Capture the cell that displays the provided text and extract its [x, y] central coordinate. 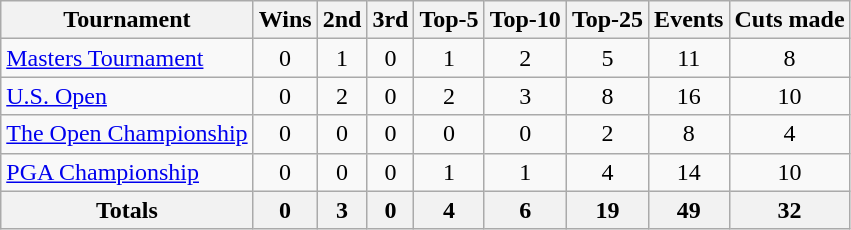
2nd [342, 20]
Top-10 [525, 20]
Tournament [127, 20]
Totals [127, 210]
Wins [285, 20]
Events [689, 20]
The Open Championship [127, 134]
U.S. Open [127, 96]
32 [790, 210]
Top-25 [607, 20]
Masters Tournament [127, 58]
49 [689, 210]
5 [607, 58]
Top-5 [449, 20]
11 [689, 58]
14 [689, 172]
Cuts made [790, 20]
16 [689, 96]
3rd [390, 20]
19 [607, 210]
PGA Championship [127, 172]
6 [525, 210]
